Find where the given text appears and provide that cell's center as [x, y] coordinate. 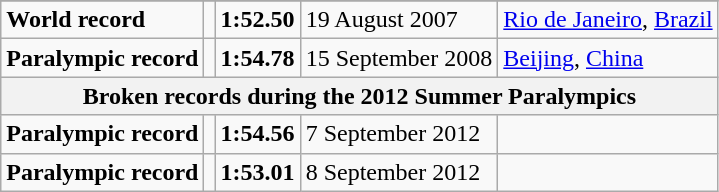
1:53.01 [258, 172]
8 September 2012 [399, 172]
Rio de Janeiro, Brazil [608, 20]
7 September 2012 [399, 134]
Beijing, China [608, 58]
Broken records during the 2012 Summer Paralympics [360, 96]
1:54.78 [258, 58]
1:54.56 [258, 134]
World record [102, 20]
15 September 2008 [399, 58]
1:52.50 [258, 20]
19 August 2007 [399, 20]
